Return the (X, Y) coordinate for the center point of the cell that contains the specified text.  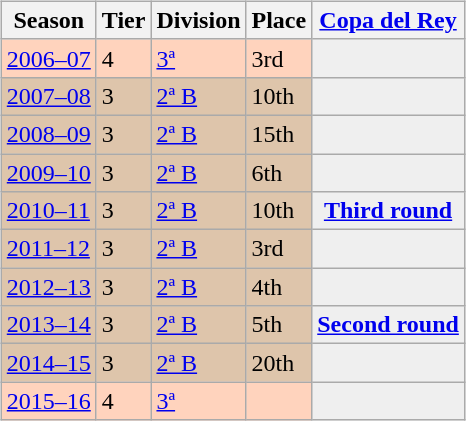
Place (279, 20)
2010–11 (48, 211)
2014–15 (48, 363)
5th (279, 325)
Season (48, 20)
2006–07 (48, 58)
2012–13 (48, 287)
Copa del Rey (388, 20)
20th (279, 363)
4th (279, 287)
Tier (124, 20)
6th (279, 173)
2009–10 (48, 173)
2011–12 (48, 249)
2007–08 (48, 96)
Second round (388, 325)
2008–09 (48, 134)
Third round (388, 211)
2015–16 (48, 401)
15th (279, 134)
Division (198, 20)
2013–14 (48, 325)
